Return the (X, Y) coordinate for the center point of the cell that contains the specified text.  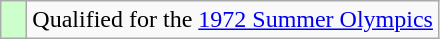
Qualified for the 1972 Summer Olympics (233, 20)
